Determine the [x, y] coordinate at the center of the cell enclosing the given text.  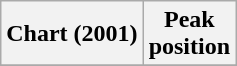
Chart (2001) [72, 34]
Peakposition [189, 34]
